Provide the (X, Y) coordinate of the cell's center where the given text is located.  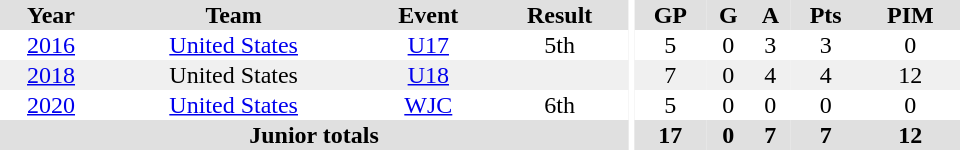
17 (670, 135)
Year (51, 15)
Result (560, 15)
5th (560, 45)
G (728, 15)
A (770, 15)
Event (428, 15)
WJC (428, 105)
U17 (428, 45)
Junior totals (314, 135)
GP (670, 15)
2018 (51, 75)
U18 (428, 75)
2016 (51, 45)
Pts (826, 15)
Team (234, 15)
2020 (51, 105)
PIM (910, 15)
6th (560, 105)
